Extract the [x, y] coordinate from the center of the cell holding the provided text.  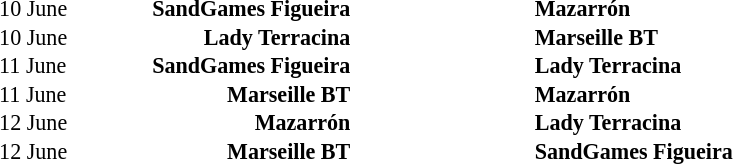
Marseille BT [231, 94]
SandGames Figueira [231, 66]
Mazarrón [231, 123]
Lady Terracina [231, 38]
